Provide the (x, y) coordinate of the cell's center where the given text is located.  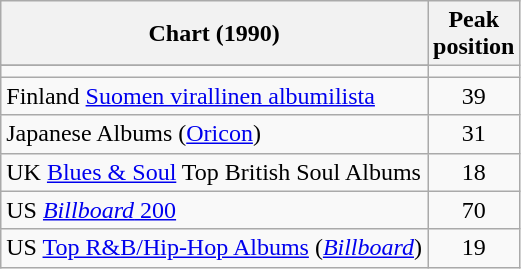
Finland Suomen virallinen albumilista (214, 96)
70 (474, 210)
31 (474, 134)
US Billboard 200 (214, 210)
US Top R&B/Hip-Hop Albums (Billboard) (214, 248)
Peakposition (474, 34)
Japanese Albums (Oricon) (214, 134)
19 (474, 248)
39 (474, 96)
UK Blues & Soul Top British Soul Albums (214, 172)
18 (474, 172)
Chart (1990) (214, 34)
